Provide the [x, y] coordinate of the cell's center where the given text is located.  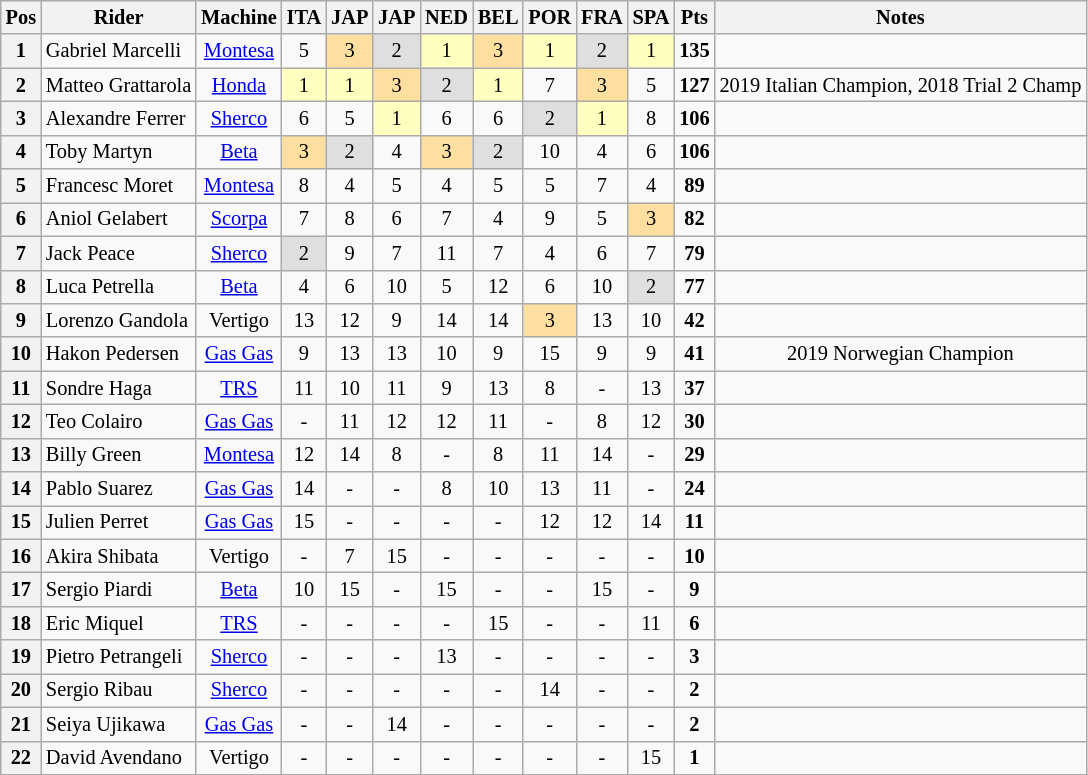
2019 Norwegian Champion [901, 354]
Eric Miquel [118, 623]
Pablo Suarez [118, 489]
Pts [694, 17]
Honda [239, 85]
Julien Perret [118, 522]
19 [21, 657]
30 [694, 421]
24 [694, 489]
Francesc Moret [118, 186]
Matteo Grattarola [118, 85]
42 [694, 320]
Rider [118, 17]
Pietro Petrangeli [118, 657]
21 [21, 724]
BEL [498, 17]
41 [694, 354]
Hakon Pedersen [118, 354]
Seiya Ujikawa [118, 724]
Jack Peace [118, 253]
Lorenzo Gandola [118, 320]
Alexandre Ferrer [118, 118]
29 [694, 455]
18 [21, 623]
NED [446, 17]
Sergio Ribau [118, 690]
77 [694, 287]
Sergio Piardi [118, 589]
Toby Martyn [118, 152]
ITA [304, 17]
Billy Green [118, 455]
Luca Petrella [118, 287]
Pos [21, 17]
82 [694, 219]
Akira Shibata [118, 556]
Teo Colairo [118, 421]
17 [21, 589]
Gabriel Marcelli [118, 51]
2019 Italian Champion, 2018 Trial 2 Champ [901, 85]
Aniol Gelabert [118, 219]
127 [694, 85]
POR [550, 17]
20 [21, 690]
79 [694, 253]
Machine [239, 17]
16 [21, 556]
89 [694, 186]
37 [694, 388]
Notes [901, 17]
FRA [602, 17]
Sondre Haga [118, 388]
135 [694, 51]
David Avendano [118, 758]
SPA [652, 17]
22 [21, 758]
Scorpa [239, 219]
